Identify which cell holds the provided text, then report its (x, y) central coordinate. 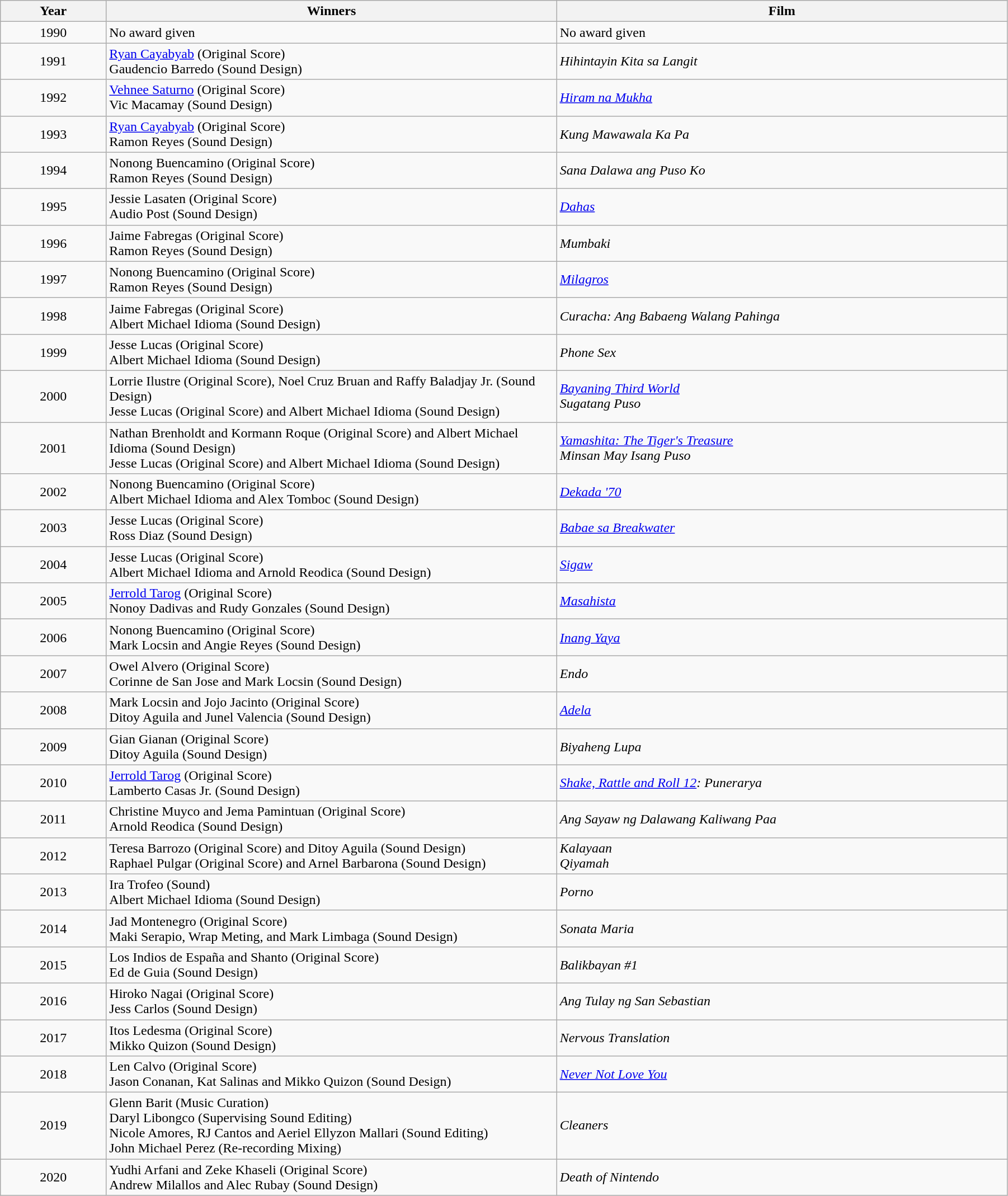
2020 (54, 1177)
1998 (54, 316)
1996 (54, 243)
Ang Sayaw ng Dalawang Kaliwang Paa (782, 819)
Hihintayin Kita sa Langit (782, 62)
Porno (782, 892)
Vehnee Saturno (Original Score)Vic Macamay (Sound Design) (331, 97)
2009 (54, 746)
Endo (782, 674)
Teresa Barrozo (Original Score) and Ditoy Aguila (Sound Design)Raphael Pulgar (Original Score) and Arnel Barbarona (Sound Design) (331, 856)
2004 (54, 565)
2007 (54, 674)
1997 (54, 280)
Ira Trofeo (Sound)Albert Michael Idioma (Sound Design) (331, 892)
2011 (54, 819)
Curacha: Ang Babaeng Walang Pahinga (782, 316)
Never Not Love You (782, 1074)
Dahas (782, 207)
2001 (54, 448)
Jesse Lucas (Original Score)Albert Michael Idioma (Sound Design) (331, 352)
2010 (54, 783)
Nonong Buencamino (Original Score)Albert Michael Idioma and Alex Tomboc (Sound Design) (331, 492)
Bayaning Third WorldSugatang Puso (782, 396)
Christine Muyco and Jema Pamintuan (Original Score)Arnold Reodica (Sound Design) (331, 819)
KalayaanQiyamah (782, 856)
Jaime Fabregas (Original Score)Ramon Reyes (Sound Design) (331, 243)
Winners (331, 11)
Jesse Lucas (Original Score)Albert Michael Idioma and Arnold Reodica (Sound Design) (331, 565)
2003 (54, 528)
2002 (54, 492)
Cleaners (782, 1126)
Jerrold Tarog (Original Score)Nonoy Dadivas and Rudy Gonzales (Sound Design) (331, 601)
Balikbayan #1 (782, 964)
Itos Ledesma (Original Score)Mikko Quizon (Sound Design) (331, 1037)
2013 (54, 892)
2017 (54, 1037)
Shake, Rattle and Roll 12: Punerarya (782, 783)
Ryan Cayabyab (Original Score)Ramon Reyes (Sound Design) (331, 134)
Sigaw (782, 565)
Jad Montenegro (Original Score)Maki Serapio, Wrap Meting, and Mark Limbaga (Sound Design) (331, 929)
Film (782, 11)
Kung Mawawala Ka Pa (782, 134)
Babae sa Breakwater (782, 528)
2014 (54, 929)
2005 (54, 601)
1994 (54, 170)
Dekada '70 (782, 492)
Jaime Fabregas (Original Score)Albert Michael Idioma (Sound Design) (331, 316)
Ryan Cayabyab (Original Score)Gaudencio Barredo (Sound Design) (331, 62)
Yamashita: The Tiger's TreasureMinsan May Isang Puso (782, 448)
Jesse Lucas (Original Score)Ross Diaz (Sound Design) (331, 528)
Biyaheng Lupa (782, 746)
Hiroko Nagai (Original Score)Jess Carlos (Sound Design) (331, 1001)
Nonong Buencamino (Original Score)Mark Locsin and Angie Reyes (Sound Design) (331, 638)
2006 (54, 638)
Mumbaki (782, 243)
2015 (54, 964)
Yudhi Arfani and Zeke Khaseli (Original Score)Andrew Milallos and Alec Rubay (Sound Design) (331, 1177)
Los Indios de España and Shanto (Original Score)Ed de Guia (Sound Design) (331, 964)
Ang Tulay ng San Sebastian (782, 1001)
Owel Alvero (Original Score)Corinne de San Jose and Mark Locsin (Sound Design) (331, 674)
Year (54, 11)
2019 (54, 1126)
Adela (782, 710)
Jessie Lasaten (Original Score)Audio Post (Sound Design) (331, 207)
2008 (54, 710)
1991 (54, 62)
2016 (54, 1001)
Gian Gianan (Original Score)Ditoy Aguila (Sound Design) (331, 746)
1999 (54, 352)
2018 (54, 1074)
Nervous Translation (782, 1037)
2012 (54, 856)
Phone Sex (782, 352)
Mark Locsin and Jojo Jacinto (Original Score)Ditoy Aguila and Junel Valencia (Sound Design) (331, 710)
1990 (54, 32)
Len Calvo (Original Score)Jason Conanan, Kat Salinas and Mikko Quizon (Sound Design) (331, 1074)
1992 (54, 97)
1995 (54, 207)
Sonata Maria (782, 929)
Hiram na Mukha (782, 97)
Masahista (782, 601)
Milagros (782, 280)
Death of Nintendo (782, 1177)
Inang Yaya (782, 638)
1993 (54, 134)
Jerrold Tarog (Original Score)Lamberto Casas Jr. (Sound Design) (331, 783)
2000 (54, 396)
Sana Dalawa ang Puso Ko (782, 170)
